Capture the cell that displays the provided text and extract its (X, Y) central coordinate. 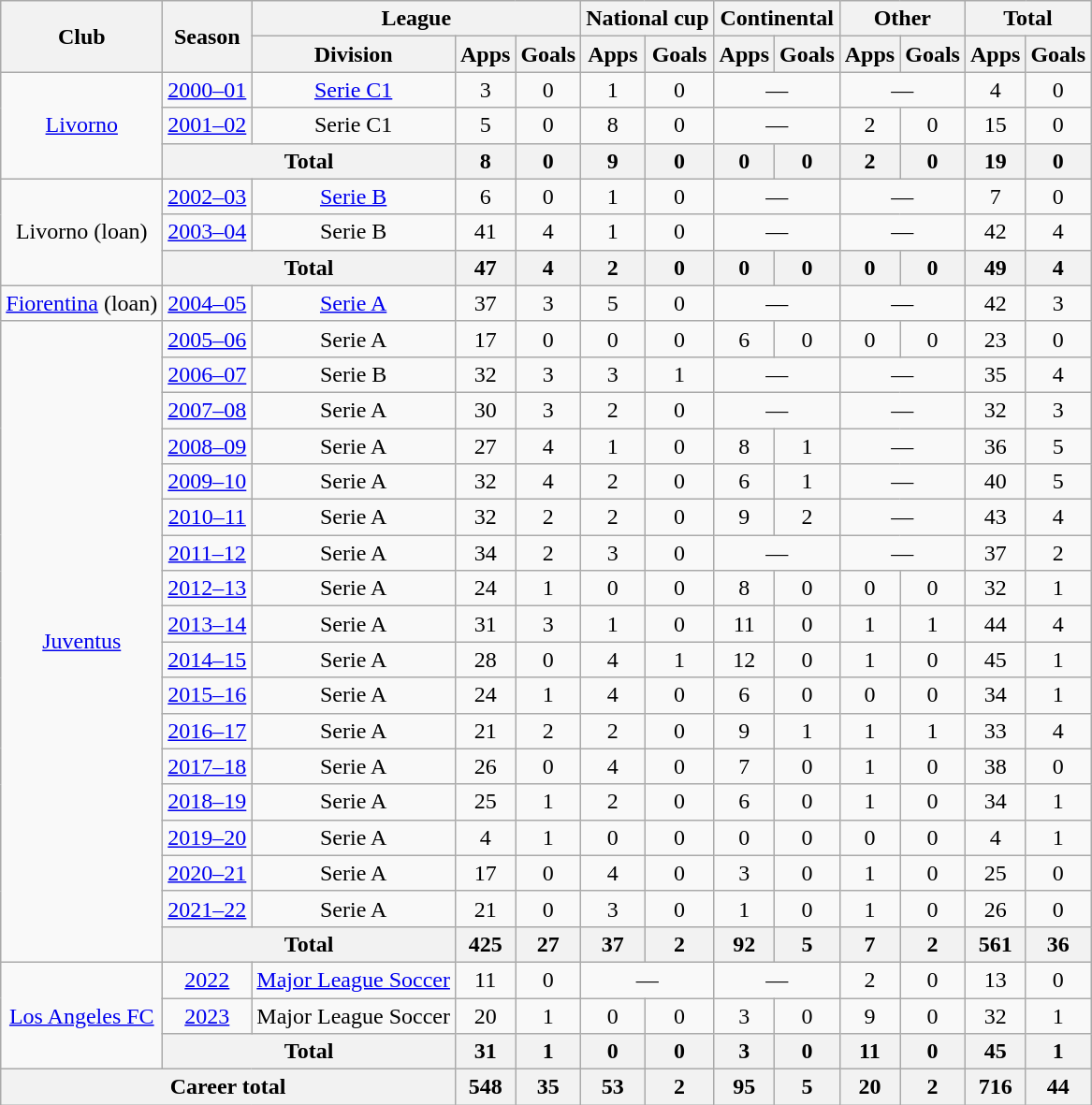
2008–09 (208, 446)
2009–10 (208, 482)
Fiorentina (loan) (82, 303)
425 (485, 944)
2011–12 (208, 553)
561 (995, 944)
Continental (777, 19)
2015–16 (208, 695)
2004–05 (208, 303)
2017–18 (208, 766)
23 (995, 339)
2010–11 (208, 517)
Career total (228, 1087)
League (416, 19)
2016–17 (208, 731)
2000–01 (208, 90)
95 (744, 1087)
40 (995, 482)
2001–02 (208, 125)
2013–14 (208, 624)
Juventus (82, 642)
716 (995, 1087)
28 (485, 660)
Other (902, 19)
2022 (208, 980)
2014–15 (208, 660)
30 (485, 410)
12 (744, 660)
47 (485, 268)
548 (485, 1087)
Season (208, 36)
2006–07 (208, 374)
43 (995, 517)
2002–03 (208, 196)
53 (613, 1087)
13 (995, 980)
2019–20 (208, 837)
2003–04 (208, 232)
33 (995, 731)
Division (354, 54)
92 (744, 944)
2018–19 (208, 802)
Los Angeles FC (82, 1015)
National cup (648, 19)
49 (995, 268)
19 (995, 161)
2023 (208, 1015)
Livorno (82, 125)
2005–06 (208, 339)
2012–13 (208, 589)
15 (995, 125)
Livorno (loan) (82, 232)
2021–22 (208, 909)
2020–21 (208, 873)
41 (485, 232)
Club (82, 36)
38 (995, 766)
2007–08 (208, 410)
